Scan for the cell matching the given text and deliver its (x, y) coordinate at center. 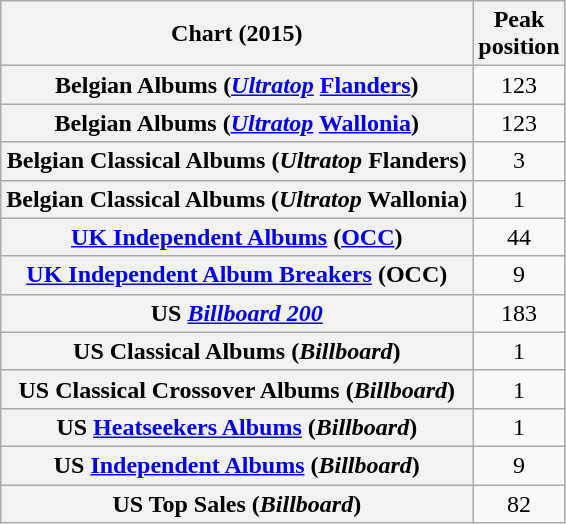
Belgian Albums (Ultratop Wallonia) (237, 123)
UK Independent Albums (OCC) (237, 237)
Belgian Albums (Ultratop Flanders) (237, 85)
US Top Sales (Billboard) (237, 503)
Belgian Classical Albums (Ultratop Wallonia) (237, 199)
Peakposition (519, 34)
UK Independent Album Breakers (OCC) (237, 275)
82 (519, 503)
Belgian Classical Albums (Ultratop Flanders) (237, 161)
US Classical Albums (Billboard) (237, 351)
44 (519, 237)
US Independent Albums (Billboard) (237, 465)
US Billboard 200 (237, 313)
3 (519, 161)
US Heatseekers Albums (Billboard) (237, 427)
US Classical Crossover Albums (Billboard) (237, 389)
183 (519, 313)
Chart (2015) (237, 34)
